Return (X, Y) of the center of cell containing provided text 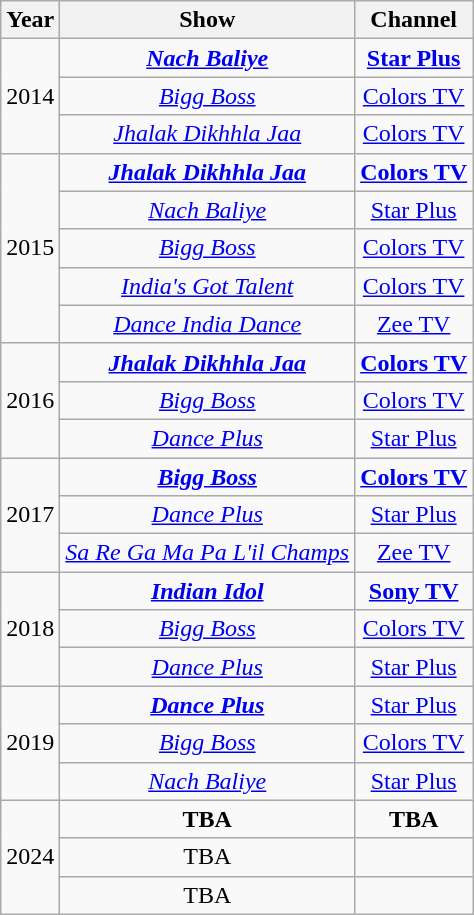
Show (208, 20)
2024 (30, 857)
2016 (30, 400)
2015 (30, 248)
Sony TV (414, 591)
2014 (30, 96)
2019 (30, 743)
2018 (30, 629)
Sa Re Ga Ma Pa L'il Champs (208, 553)
Year (30, 20)
India's Got Talent (208, 286)
Indian Idol (208, 591)
Dance India Dance (208, 324)
2017 (30, 515)
Channel (414, 20)
